Determine the (X, Y) coordinate at the center of the cell enclosing the given text.  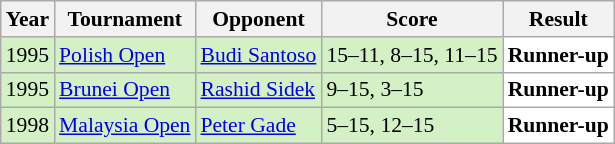
Score (412, 19)
Rashid Sidek (258, 90)
9–15, 3–15 (412, 90)
15–11, 8–15, 11–15 (412, 55)
Peter Gade (258, 126)
1998 (28, 126)
Result (558, 19)
Polish Open (124, 55)
Opponent (258, 19)
5–15, 12–15 (412, 126)
Brunei Open (124, 90)
Malaysia Open (124, 126)
Tournament (124, 19)
Year (28, 19)
Budi Santoso (258, 55)
